Determine the (X, Y) coordinate at the center of the cell enclosing the given text.  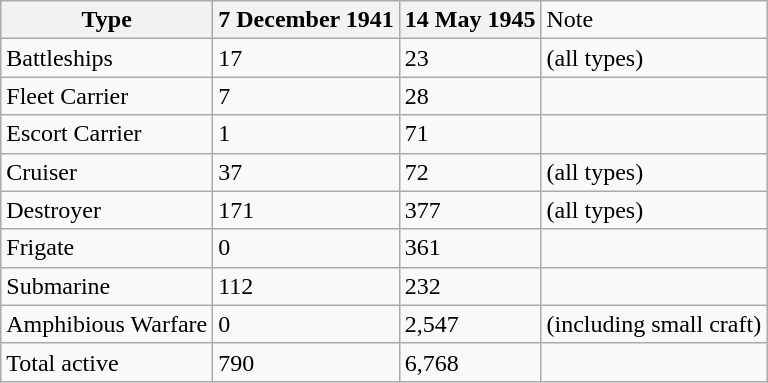
2,547 (470, 324)
17 (306, 58)
71 (470, 134)
6,768 (470, 362)
112 (306, 286)
Frigate (107, 248)
Submarine (107, 286)
Destroyer (107, 210)
14 May 1945 (470, 20)
23 (470, 58)
Type (107, 20)
Fleet Carrier (107, 96)
171 (306, 210)
790 (306, 362)
232 (470, 286)
361 (470, 248)
Battleships (107, 58)
7 December 1941 (306, 20)
Amphibious Warfare (107, 324)
1 (306, 134)
Note (654, 20)
Escort Carrier (107, 134)
Cruiser (107, 172)
377 (470, 210)
28 (470, 96)
72 (470, 172)
(including small craft) (654, 324)
37 (306, 172)
Total active (107, 362)
7 (306, 96)
